Return [X, Y] of the center of cell containing provided text 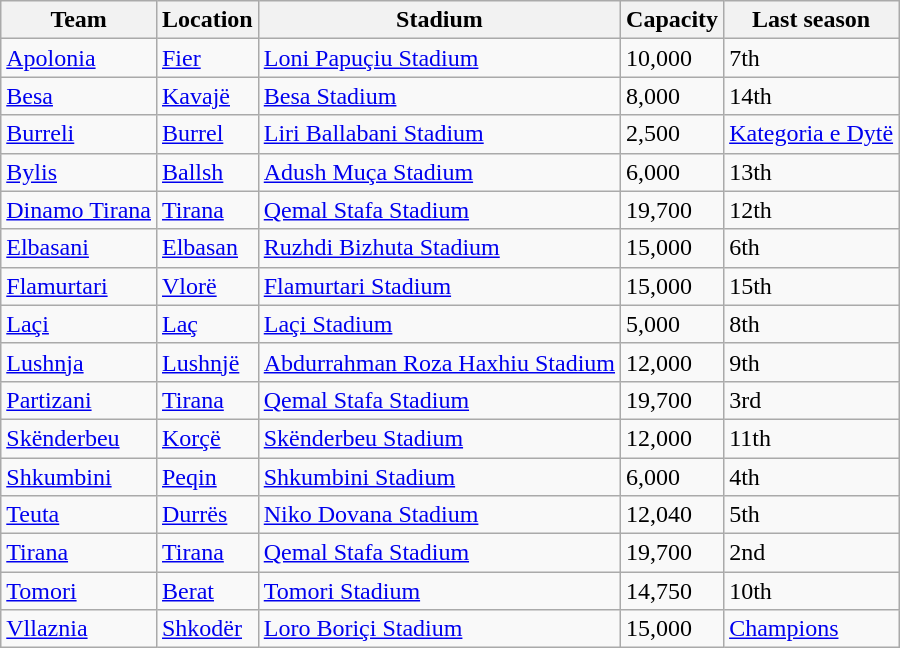
Korçë [207, 438]
Ballsh [207, 172]
Location [207, 20]
3rd [812, 400]
Durrës [207, 515]
Kategoria e Dytë [812, 134]
Stadium [439, 20]
Tomori Stadium [439, 591]
Elbasani [79, 248]
Flamurtari Stadium [439, 286]
Shkodër [207, 629]
Lushnjë [207, 362]
8th [812, 324]
Capacity [672, 20]
Vllaznia [79, 629]
Burrel [207, 134]
13th [812, 172]
Team [79, 20]
Loni Papuçiu Stadium [439, 58]
Liri Ballabani Stadium [439, 134]
Skënderbeu Stadium [439, 438]
Kavajë [207, 96]
Besa Stadium [439, 96]
10th [812, 591]
10,000 [672, 58]
14th [812, 96]
15th [812, 286]
5,000 [672, 324]
Shkumbini Stadium [439, 477]
Berat [207, 591]
Shkumbini [79, 477]
8,000 [672, 96]
Tomori [79, 591]
Laçi Stadium [439, 324]
Niko Dovana Stadium [439, 515]
Ruzhdi Bizhuta Stadium [439, 248]
Lushnja [79, 362]
7th [812, 58]
Peqin [207, 477]
Laç [207, 324]
Laçi [79, 324]
12,040 [672, 515]
14,750 [672, 591]
4th [812, 477]
5th [812, 515]
Dinamo Tirana [79, 210]
Apolonia [79, 58]
6th [812, 248]
12th [812, 210]
Partizani [79, 400]
Elbasan [207, 248]
Teuta [79, 515]
Abdurrahman Roza Haxhiu Stadium [439, 362]
9th [812, 362]
Burreli [79, 134]
Vlorë [207, 286]
2nd [812, 553]
Fier [207, 58]
Bylis [79, 172]
2,500 [672, 134]
Flamurtari [79, 286]
11th [812, 438]
Skënderbeu [79, 438]
Besa [79, 96]
Champions [812, 629]
Last season [812, 20]
Adush Muça Stadium [439, 172]
Loro Boriçi Stadium [439, 629]
